Return (x, y) of the center of cell containing provided text 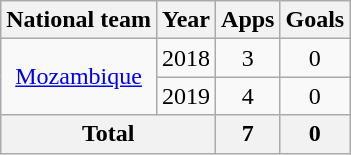
2018 (186, 58)
Total (108, 134)
2019 (186, 96)
Mozambique (79, 77)
National team (79, 20)
Year (186, 20)
Goals (315, 20)
Apps (248, 20)
3 (248, 58)
4 (248, 96)
7 (248, 134)
